Scan for the cell matching the given text and deliver its [X, Y] coordinate at center. 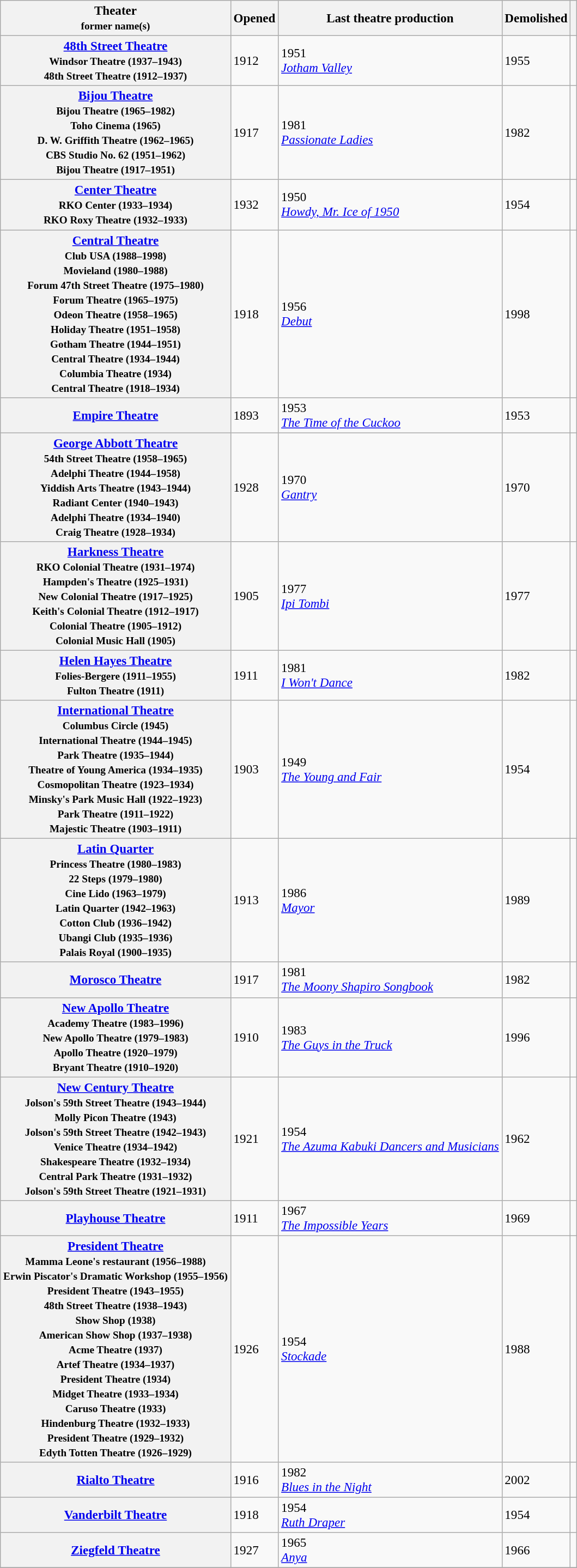
48th Street TheatreWindsor Theatre (1937–1943)48th Street Theatre (1912–1937) [116, 61]
1966 [536, 1550]
1998 [536, 314]
1965Anya [390, 1550]
Theaterformer name(s) [116, 19]
Rialto Theatre [116, 1480]
1954Stockade [390, 1349]
Morosco Theatre [116, 980]
1982Blues in the Night [390, 1480]
1927 [254, 1550]
1951Jotham Valley [390, 61]
1916 [254, 1480]
1988 [536, 1349]
1962 [536, 1139]
1996 [536, 1037]
Empire Theatre [116, 415]
1913 [254, 900]
1977 [536, 596]
1954Ruth Draper [390, 1515]
1967The Impossible Years [390, 1219]
1969 [536, 1219]
Demolished [536, 19]
Opened [254, 19]
1905 [254, 596]
1986Mayor [390, 900]
Last theatre production [390, 19]
1970Gantry [390, 487]
1981I Won't Dance [390, 676]
1954The Azuma Kabuki Dancers and Musicians [390, 1139]
1893 [254, 415]
2002 [536, 1480]
1903 [254, 770]
1928 [254, 487]
1956Debut [390, 314]
1989 [536, 900]
1983The Guys in the Truck [390, 1037]
Bijou TheatreBijou Theatre (1965–1982)Toho Cinema (1965)D. W. Griffith Theatre (1962–1965)CBS Studio No. 62 (1951–1962)Bijou Theatre (1917–1951) [116, 133]
Helen Hayes TheatreFolies-Bergere (1911–1955)Fulton Theatre (1911) [116, 676]
Center TheatreRKO Center (1933–1934)RKO Roxy Theatre (1932–1933) [116, 205]
Playhouse Theatre [116, 1219]
1981The Moony Shapiro Songbook [390, 980]
1950Howdy, Mr. Ice of 1950 [390, 205]
1910 [254, 1037]
1912 [254, 61]
1977Ipi Tombi [390, 596]
New Apollo TheatreAcademy Theatre (1983–1996)New Apollo Theatre (1979–1983)Apollo Theatre (1920–1979)Bryant Theatre (1910–1920) [116, 1037]
1926 [254, 1349]
1921 [254, 1139]
1970 [536, 487]
1955 [536, 61]
1953 [536, 415]
1932 [254, 205]
1953The Time of the Cuckoo [390, 415]
Ziegfeld Theatre [116, 1550]
Vanderbilt Theatre [116, 1515]
1981Passionate Ladies [390, 133]
1949The Young and Fair [390, 770]
